Determine the (x, y) coordinate at the center of the cell enclosing the given text.  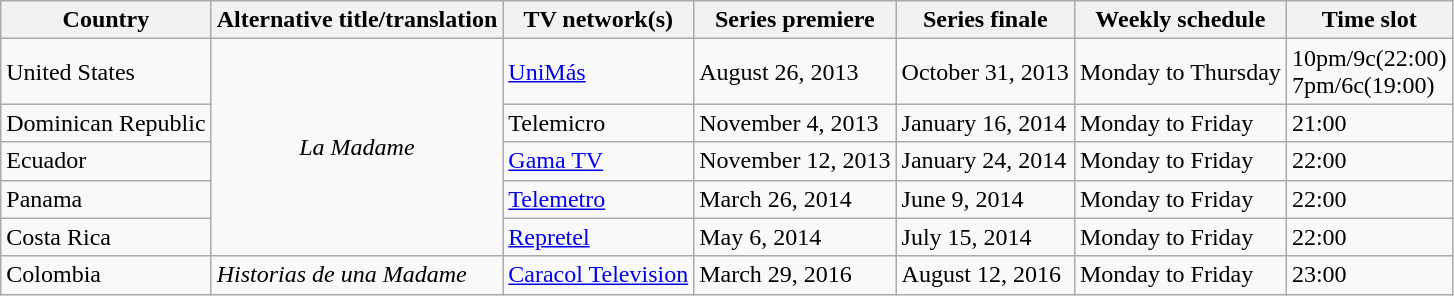
Dominican Republic (106, 123)
23:00 (1369, 275)
Panama (106, 199)
Costa Rica (106, 237)
January 16, 2014 (985, 123)
Alternative title/translation (357, 20)
La Madame (357, 148)
Gama TV (598, 161)
10pm/9c(22:00) 7pm/6c(19:00) (1369, 72)
Caracol Television (598, 275)
Weekly schedule (1180, 20)
June 9, 2014 (985, 199)
Colombia (106, 275)
January 24, 2014 (985, 161)
TV network(s) (598, 20)
Series premiere (795, 20)
Ecuador (106, 161)
Country (106, 20)
Telemetro (598, 199)
United States (106, 72)
August 26, 2013 (795, 72)
21:00 (1369, 123)
March 29, 2016 (795, 275)
November 4, 2013 (795, 123)
Telemicro (598, 123)
November 12, 2013 (795, 161)
Historias de una Madame (357, 275)
Series finale (985, 20)
July 15, 2014 (985, 237)
October 31, 2013 (985, 72)
August 12, 2016 (985, 275)
May 6, 2014 (795, 237)
Monday to Thursday (1180, 72)
Repretel (598, 237)
Time slot (1369, 20)
UniMás (598, 72)
March 26, 2014 (795, 199)
